Return the [x, y] coordinate for the center point of the cell that contains the specified text.  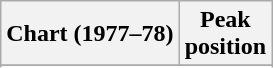
Peakposition [225, 34]
Chart (1977–78) [90, 34]
